Detect which cell encompasses the target text, then output its (x, y) center coordinate. 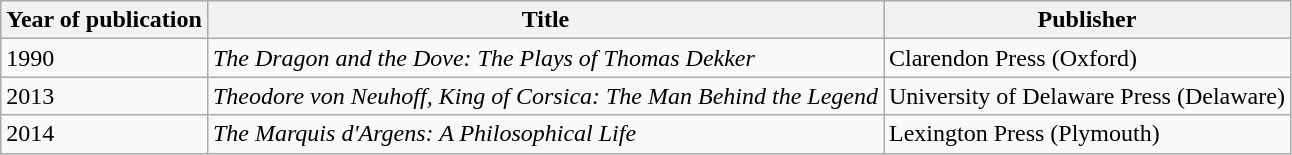
Clarendon Press (Oxford) (1088, 58)
University of Delaware Press (Delaware) (1088, 96)
1990 (104, 58)
Year of publication (104, 20)
2014 (104, 134)
Lexington Press (Plymouth) (1088, 134)
2013 (104, 96)
Title (545, 20)
Publisher (1088, 20)
Theodore von Neuhoff, King of Corsica: The Man Behind the Legend (545, 96)
The Marquis d'Argens: A Philosophical Life (545, 134)
The Dragon and the Dove: The Plays of Thomas Dekker (545, 58)
